Scan for the cell matching the given text and deliver its [x, y] coordinate at center. 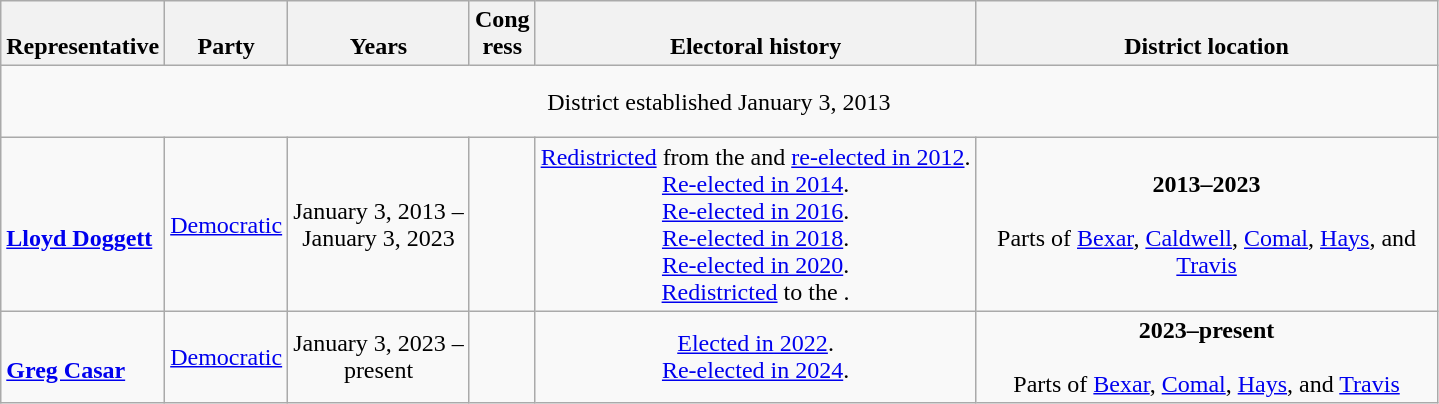
January 3, 2013 –January 3, 2023 [379, 224]
Greg Casar [83, 357]
2013–2023Parts of Bexar, Caldwell, Comal, Hays, and Travis [1206, 224]
Representative [83, 34]
Party [226, 34]
Electoral history [756, 34]
Redistricted from the and re-elected in 2012.Re-elected in 2014.Re-elected in 2016.Re-elected in 2018.Re-elected in 2020.Redistricted to the . [756, 224]
Elected in 2022.Re-elected in 2024. [756, 357]
District established January 3, 2013 [719, 102]
Years [379, 34]
Congress [502, 34]
January 3, 2023 –present [379, 357]
2023–presentParts of Bexar, Comal, Hays, and Travis [1206, 357]
District location [1206, 34]
Lloyd Doggett [83, 224]
